For the text-containing cell, return its midpoint in [X, Y] coordinate format. 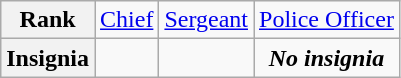
Chief [127, 20]
Insignia [48, 58]
Rank [48, 20]
No insignia [327, 58]
Police Officer [327, 20]
Sergeant [206, 20]
